Identify which cell holds the provided text, then report its [X, Y] central coordinate. 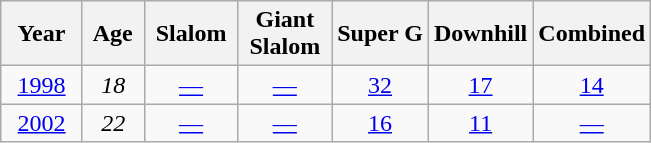
14 [592, 85]
Year [42, 34]
16 [380, 123]
Combined [592, 34]
1998 [42, 85]
17 [480, 85]
Slalom [191, 34]
Giant Slalom [285, 34]
32 [380, 85]
22 [113, 123]
11 [480, 123]
2002 [42, 123]
18 [113, 85]
Super G [380, 34]
Age [113, 34]
Downhill [480, 34]
